Determine the [x, y] coordinate at the center of the cell enclosing the given text.  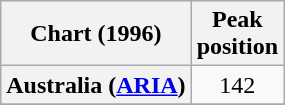
Peakposition [237, 34]
Australia (ARIA) [96, 85]
142 [237, 85]
Chart (1996) [96, 34]
